From the cell containing the given text, extract its center point as [x, y] coordinate. 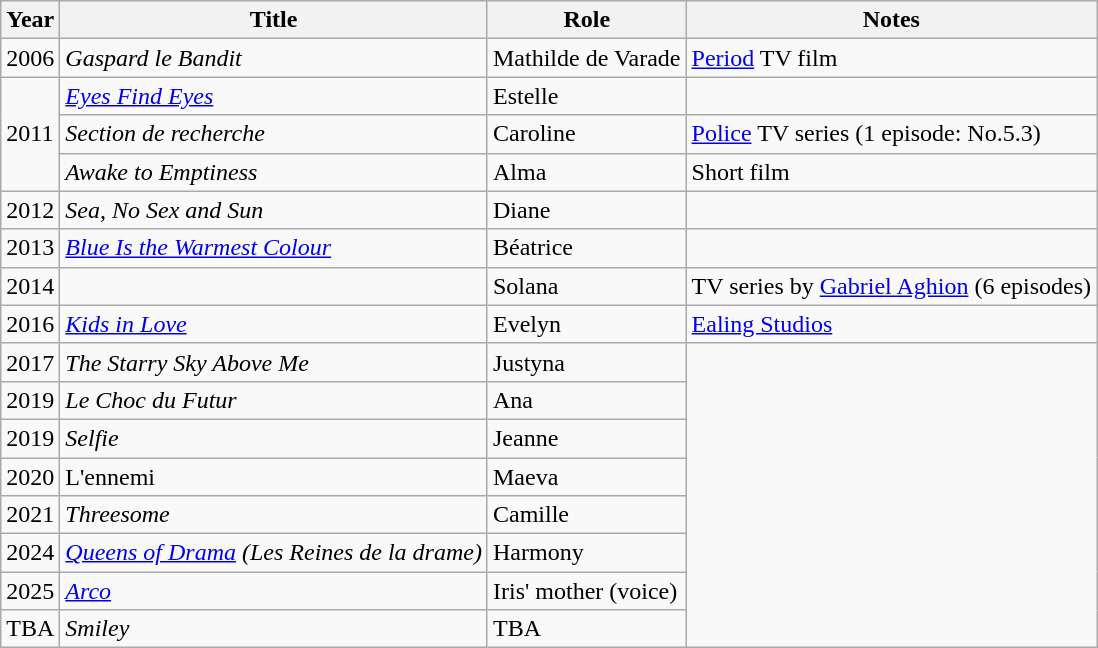
Blue Is the Warmest Colour [274, 248]
2025 [30, 591]
Role [586, 20]
Gaspard le Bandit [274, 58]
Arco [274, 591]
2020 [30, 477]
Ana [586, 400]
Béatrice [586, 248]
Solana [586, 286]
Police TV series (1 episode: No.5.3) [892, 134]
Caroline [586, 134]
2013 [30, 248]
Title [274, 20]
Maeva [586, 477]
Smiley [274, 629]
Ealing Studios [892, 324]
Notes [892, 20]
Year [30, 20]
L'ennemi [274, 477]
Jeanne [586, 438]
2021 [30, 515]
Selfie [274, 438]
Short film [892, 172]
2006 [30, 58]
Justyna [586, 362]
Period TV film [892, 58]
2011 [30, 134]
Eyes Find Eyes [274, 96]
Kids in Love [274, 324]
Mathilde de Varade [586, 58]
Section de recherche [274, 134]
2016 [30, 324]
2012 [30, 210]
2017 [30, 362]
Alma [586, 172]
Estelle [586, 96]
Iris' mother (voice) [586, 591]
Diane [586, 210]
Camille [586, 515]
TV series by Gabriel Aghion (6 episodes) [892, 286]
Sea, No Sex and Sun [274, 210]
Le Choc du Futur [274, 400]
The Starry Sky Above Me [274, 362]
Queens of Drama (Les Reines de la drame) [274, 553]
2024 [30, 553]
2014 [30, 286]
Evelyn [586, 324]
Awake to Emptiness [274, 172]
Threesome [274, 515]
Harmony [586, 553]
